Find where the given text appears and provide that cell's center as (x, y) coordinate. 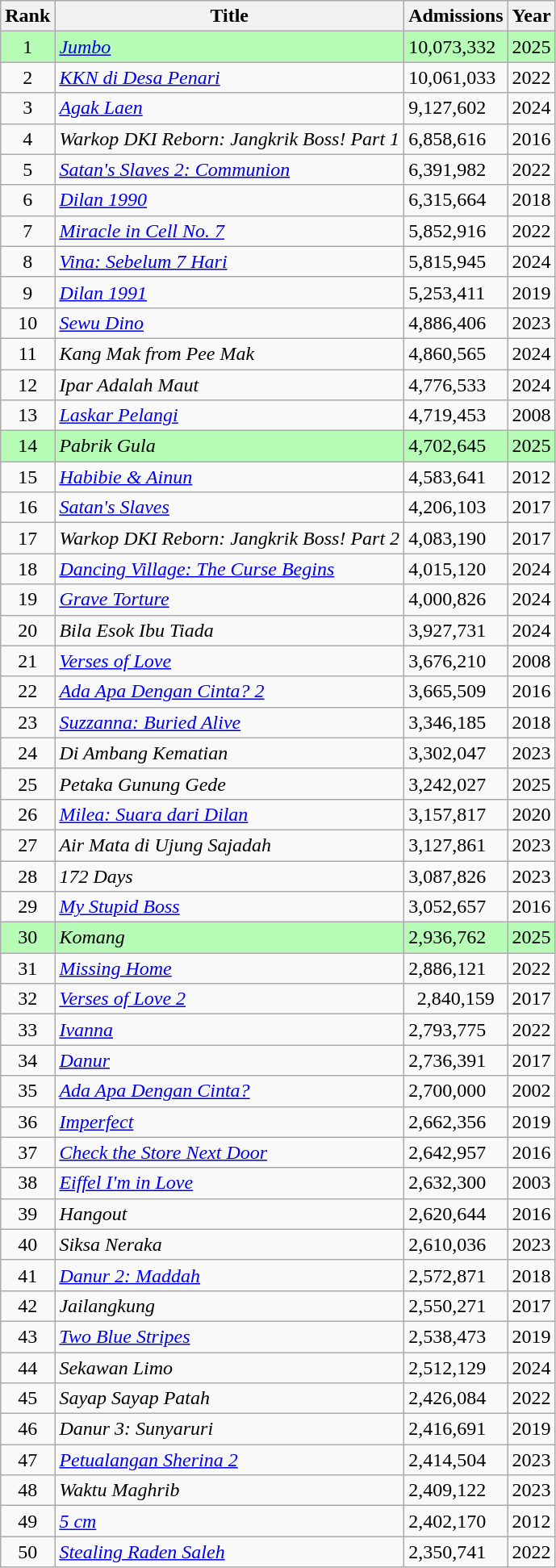
28 (27, 876)
2,662,356 (456, 1122)
Check the Store Next Door (229, 1152)
Kang Mak from Pee Mak (229, 353)
Bila Esok Ibu Tiada (229, 630)
44 (27, 1368)
43 (27, 1336)
4 (27, 139)
Ivanna (229, 1030)
2,793,775 (456, 1030)
6 (27, 200)
Sewu Dino (229, 323)
Air Mata di Ujung Sajadah (229, 845)
Miracle in Cell No. 7 (229, 231)
29 (27, 907)
Warkop DKI Reborn: Jangkrik Boss! Part 1 (229, 139)
1 (27, 47)
40 (27, 1244)
5,253,411 (456, 292)
2,350,741 (456, 1552)
42 (27, 1306)
4,583,641 (456, 477)
2,610,036 (456, 1244)
Pabrik Gula (229, 446)
Suzzanna: Buried Alive (229, 722)
15 (27, 477)
Laskar Pelangi (229, 416)
11 (27, 353)
Sayap Sayap Patah (229, 1399)
Agak Laen (229, 108)
2,550,271 (456, 1306)
Warkop DKI Reborn: Jangkrik Boss! Part 2 (229, 538)
48 (27, 1491)
Verses of Love (229, 661)
3,087,826 (456, 876)
Hangout (229, 1214)
46 (27, 1429)
7 (27, 231)
3,242,027 (456, 784)
Jumbo (229, 47)
10,073,332 (456, 47)
14 (27, 446)
4,000,826 (456, 600)
4,776,533 (456, 385)
172 Days (229, 876)
Title (229, 16)
4,860,565 (456, 353)
3,676,210 (456, 661)
3,665,509 (456, 692)
2002 (531, 1091)
Satan's Slaves 2: Communion (229, 169)
Satan's Slaves (229, 508)
Di Ambang Kematian (229, 753)
2,414,504 (456, 1460)
Komang (229, 938)
39 (27, 1214)
Danur (229, 1060)
6,858,616 (456, 139)
16 (27, 508)
2,512,129 (456, 1368)
4,702,645 (456, 446)
22 (27, 692)
49 (27, 1521)
KKN di Desa Penari (229, 77)
2,840,159 (456, 999)
2 (27, 77)
5 cm (229, 1521)
34 (27, 1060)
Siksa Neraka (229, 1244)
Habibie & Ainun (229, 477)
27 (27, 845)
30 (27, 938)
Dancing Village: The Curse Begins (229, 569)
6,391,982 (456, 169)
2,426,084 (456, 1399)
19 (27, 600)
25 (27, 784)
2,620,644 (456, 1214)
31 (27, 968)
24 (27, 753)
Danur 2: Maddah (229, 1275)
Vina: Sebelum 7 Hari (229, 261)
21 (27, 661)
Danur 3: Sunyaruri (229, 1429)
4,015,120 (456, 569)
18 (27, 569)
2,572,871 (456, 1275)
Petaka Gunung Gede (229, 784)
4,886,406 (456, 323)
2,402,170 (456, 1521)
10,061,033 (456, 77)
Verses of Love 2 (229, 999)
Admissions (456, 16)
Sekawan Limo (229, 1368)
2,538,473 (456, 1336)
3,346,185 (456, 722)
5,815,945 (456, 261)
2,736,391 (456, 1060)
3,127,861 (456, 845)
Missing Home (229, 968)
47 (27, 1460)
Dilan 1991 (229, 292)
45 (27, 1399)
50 (27, 1552)
37 (27, 1152)
17 (27, 538)
3,302,047 (456, 753)
4,206,103 (456, 508)
2,700,000 (456, 1091)
5,852,916 (456, 231)
2,642,957 (456, 1152)
36 (27, 1122)
3,157,817 (456, 814)
2,409,122 (456, 1491)
3 (27, 108)
20 (27, 630)
Ada Apa Dengan Cinta? 2 (229, 692)
Eiffel I'm in Love (229, 1183)
6,315,664 (456, 200)
41 (27, 1275)
2,936,762 (456, 938)
38 (27, 1183)
Stealing Raden Saleh (229, 1552)
26 (27, 814)
3,927,731 (456, 630)
Milea: Suara dari Dilan (229, 814)
23 (27, 722)
Year (531, 16)
2,632,300 (456, 1183)
12 (27, 385)
35 (27, 1091)
3,052,657 (456, 907)
2,416,691 (456, 1429)
33 (27, 1030)
2003 (531, 1183)
Grave Torture (229, 600)
Imperfect (229, 1122)
Jailangkung (229, 1306)
2,886,121 (456, 968)
Dilan 1990 (229, 200)
13 (27, 416)
5 (27, 169)
32 (27, 999)
Petualangan Sherina 2 (229, 1460)
9 (27, 292)
2020 (531, 814)
Two Blue Stripes (229, 1336)
10 (27, 323)
9,127,602 (456, 108)
4,083,190 (456, 538)
Ada Apa Dengan Cinta? (229, 1091)
Waktu Maghrib (229, 1491)
Ipar Adalah Maut (229, 385)
My Stupid Boss (229, 907)
8 (27, 261)
4,719,453 (456, 416)
Rank (27, 16)
